From the cell containing the given text, extract its center point as (X, Y) coordinate. 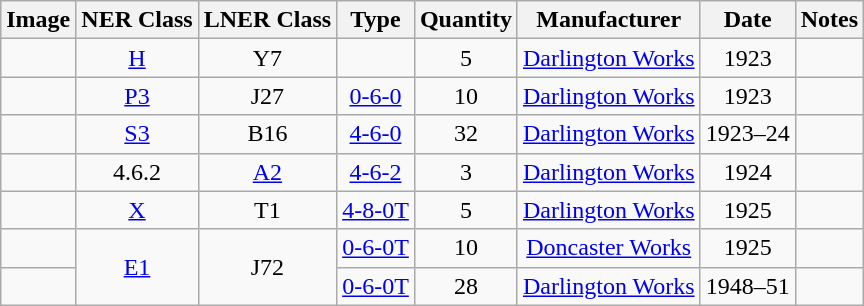
NER Class (137, 20)
Image (38, 20)
H (137, 58)
1923–24 (748, 134)
P3 (137, 96)
J27 (267, 96)
LNER Class (267, 20)
J72 (267, 267)
Date (748, 20)
1924 (748, 172)
1948–51 (748, 286)
Type (376, 20)
Manufacturer (608, 20)
3 (466, 172)
Notes (829, 20)
Doncaster Works (608, 248)
4-6-0 (376, 134)
4-8-0T (376, 210)
B16 (267, 134)
4.6.2 (137, 172)
0-6-0 (376, 96)
A2 (267, 172)
S3 (137, 134)
T1 (267, 210)
4-6-2 (376, 172)
E1 (137, 267)
Y7 (267, 58)
28 (466, 286)
X (137, 210)
32 (466, 134)
Quantity (466, 20)
